Locate the cell with the specified text and output its (x, y) center coordinate. 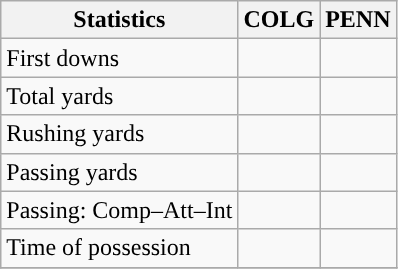
Rushing yards (120, 134)
Passing: Comp–Att–Int (120, 210)
PENN (358, 20)
First downs (120, 58)
COLG (279, 20)
Total yards (120, 96)
Statistics (120, 20)
Time of possession (120, 248)
Passing yards (120, 172)
